Capture the cell that displays the provided text and extract its [X, Y] central coordinate. 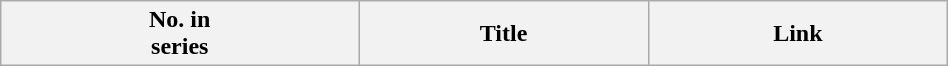
No. inseries [180, 34]
Title [504, 34]
Link [798, 34]
